Pinpoint the cell where the given text exists, returning its (x, y) midpoint coordinate. 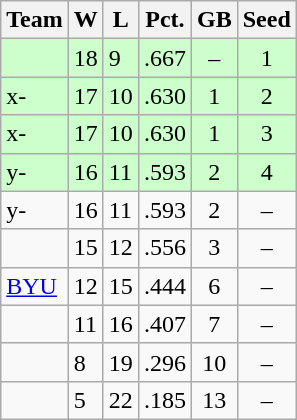
.185 (164, 400)
13 (214, 400)
Pct. (164, 20)
5 (86, 400)
W (86, 20)
9 (120, 58)
Team (35, 20)
BYU (35, 286)
GB (214, 20)
L (120, 20)
.296 (164, 362)
18 (86, 58)
4 (266, 172)
.407 (164, 324)
7 (214, 324)
19 (120, 362)
6 (214, 286)
Seed (266, 20)
.556 (164, 248)
.667 (164, 58)
22 (120, 400)
.444 (164, 286)
8 (86, 362)
